Identify which cell holds the provided text, then report its (X, Y) central coordinate. 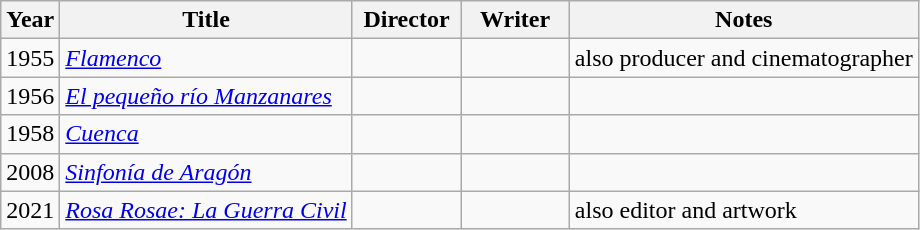
El pequeño río Manzanares (206, 96)
Cuenca (206, 134)
2021 (30, 210)
also editor and artwork (744, 210)
Rosa Rosae: La Guerra Civil (206, 210)
Writer (516, 20)
Sinfonía de Aragón (206, 172)
also producer and cinematographer (744, 58)
Flamenco (206, 58)
1958 (30, 134)
1955 (30, 58)
2008 (30, 172)
Title (206, 20)
Director (406, 20)
1956 (30, 96)
Notes (744, 20)
Year (30, 20)
